Output the [X, Y] coordinate of the center of the cell containing the given text.  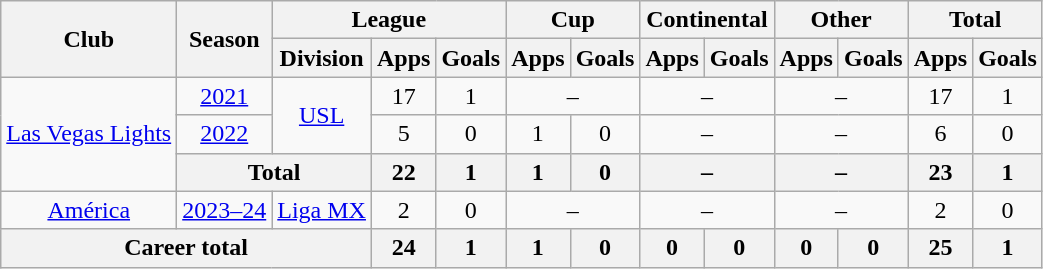
League [389, 20]
Other [841, 20]
22 [403, 172]
23 [940, 172]
24 [403, 248]
Cup [573, 20]
5 [403, 134]
Season [224, 39]
Liga MX [322, 210]
Career total [186, 248]
25 [940, 248]
América [89, 210]
Club [89, 39]
Division [322, 58]
Las Vegas Lights [89, 134]
2021 [224, 96]
6 [940, 134]
USL [322, 115]
2022 [224, 134]
2023–24 [224, 210]
Continental [707, 20]
